Return (X, Y) of the center of cell containing provided text 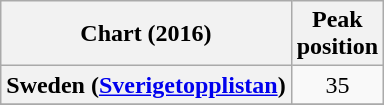
Chart (2016) (146, 34)
Sweden (Sverigetopplistan) (146, 85)
Peakposition (337, 34)
35 (337, 85)
